Output the [x, y] coordinate of the center of the cell containing the given text.  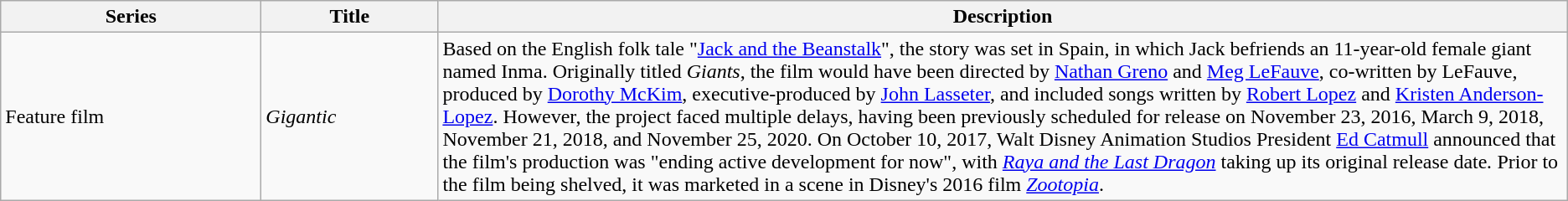
Description [1003, 17]
Series [131, 17]
Title [350, 17]
Gigantic [350, 116]
Feature film [131, 116]
